Provide the [x, y] coordinate of the cell's center where the given text is located.  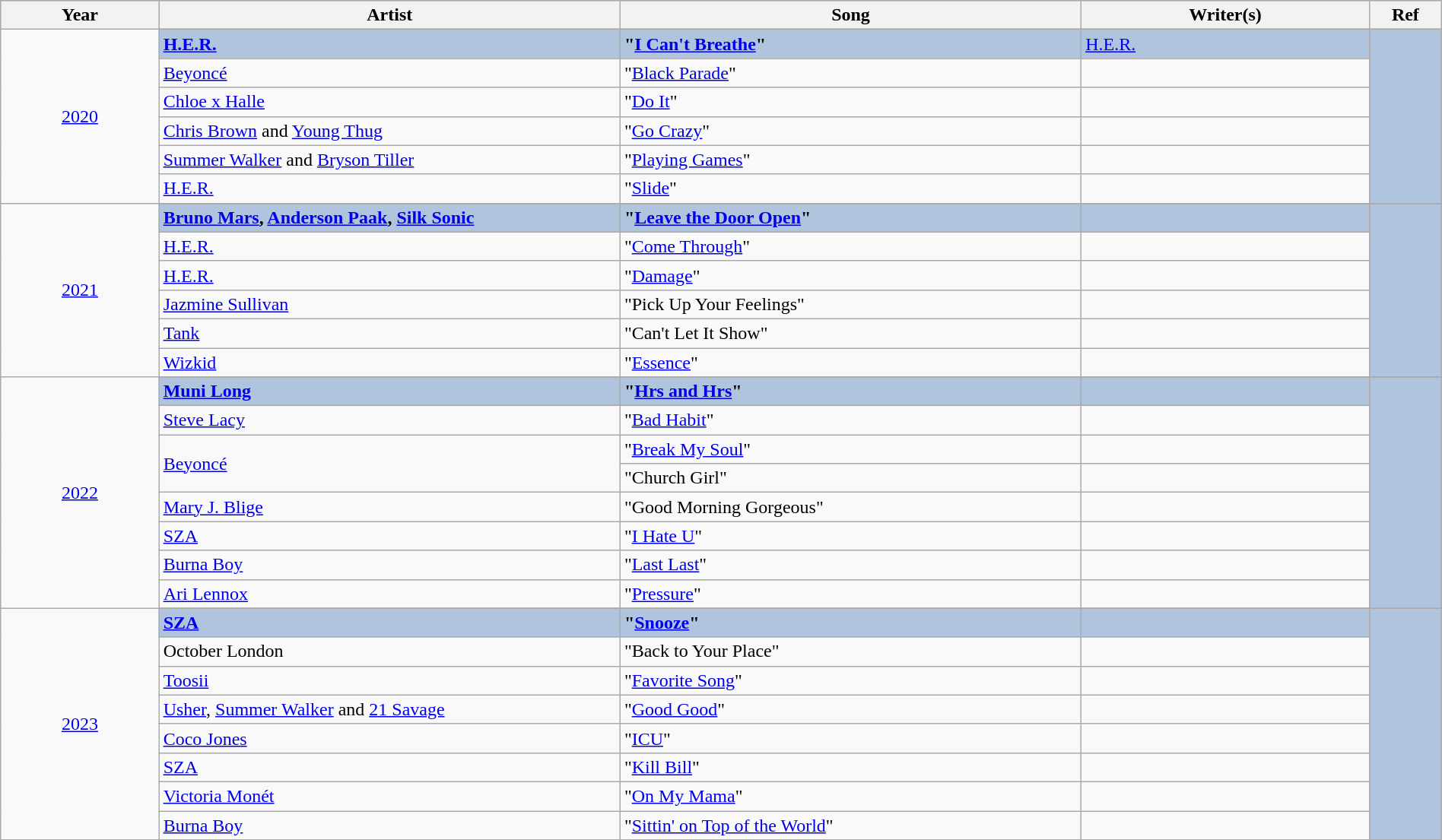
October London [389, 651]
"Leave the Door Open" [850, 217]
"Back to Your Place" [850, 651]
Muni Long [389, 391]
"Damage" [850, 275]
"I Hate U" [850, 536]
"Essence" [850, 363]
Song [850, 15]
"Pick Up Your Feelings" [850, 304]
"Good Good" [850, 709]
"Black Parade" [850, 73]
"Hrs and Hrs" [850, 391]
"On My Mama" [850, 796]
"Last Last" [850, 565]
Mary J. Blige [389, 507]
Bruno Mars, Anderson Paak, Silk Sonic [389, 217]
Ari Lennox [389, 594]
"Favorite Song" [850, 680]
"ICU" [850, 738]
"Playing Games" [850, 160]
"Go Crazy" [850, 131]
"Kill Bill" [850, 767]
"I Can't Breathe" [850, 44]
Wizkid [389, 363]
Ref [1405, 15]
Coco Jones [389, 738]
Victoria Monét [389, 796]
Chris Brown and Young Thug [389, 131]
Tank [389, 333]
"Can't Let It Show" [850, 333]
"Pressure" [850, 594]
2023 [80, 724]
"Sittin' on Top of the World" [850, 825]
"Bad Habit" [850, 420]
"Slide" [850, 189]
"Church Girl" [850, 478]
Summer Walker and Bryson Tiller [389, 160]
"Break My Soul" [850, 449]
"Snooze" [850, 623]
Steve Lacy [389, 420]
2021 [80, 290]
2022 [80, 493]
Jazmine Sullivan [389, 304]
"Good Morning Gorgeous" [850, 507]
"Do It" [850, 102]
Writer(s) [1226, 15]
"Come Through" [850, 246]
Year [80, 15]
Usher, Summer Walker and 21 Savage [389, 709]
2020 [80, 116]
Artist [389, 15]
Toosii [389, 680]
Chloe x Halle [389, 102]
